Detect which cell encompasses the target text, then output its (X, Y) center coordinate. 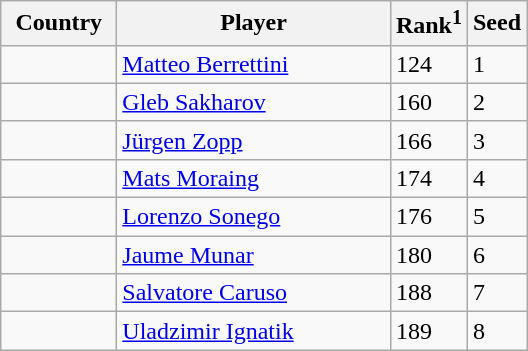
188 (428, 293)
4 (496, 178)
Rank1 (428, 24)
166 (428, 140)
189 (428, 331)
160 (428, 102)
6 (496, 255)
3 (496, 140)
Player (254, 24)
7 (496, 293)
8 (496, 331)
Country (59, 24)
Mats Moraing (254, 178)
176 (428, 217)
180 (428, 255)
Jürgen Zopp (254, 140)
124 (428, 64)
Seed (496, 24)
Lorenzo Sonego (254, 217)
Salvatore Caruso (254, 293)
1 (496, 64)
2 (496, 102)
Uladzimir Ignatik (254, 331)
Gleb Sakharov (254, 102)
174 (428, 178)
Jaume Munar (254, 255)
5 (496, 217)
Matteo Berrettini (254, 64)
